Identify which cell holds the provided text, then report its (X, Y) central coordinate. 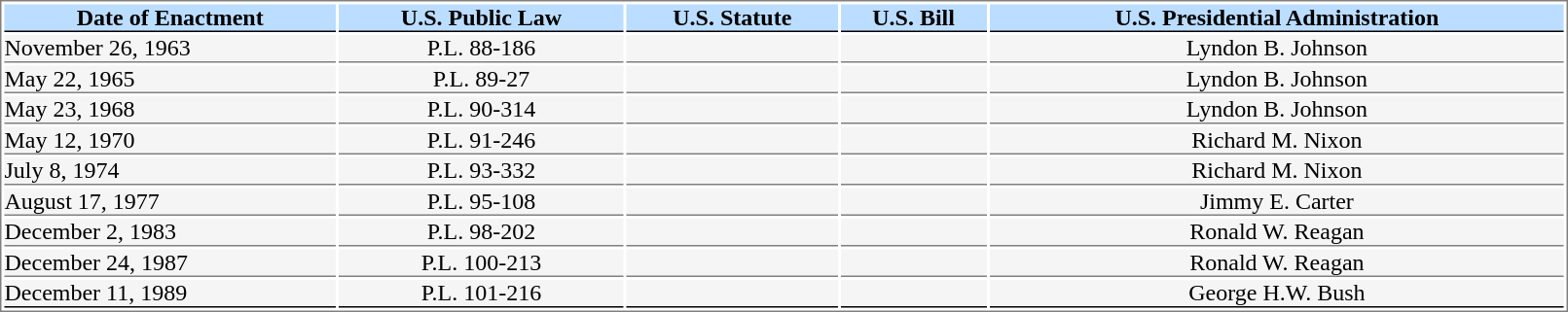
December 24, 1987 (169, 262)
November 26, 1963 (169, 49)
May 23, 1968 (169, 110)
P.L. 93-332 (481, 171)
Jimmy E. Carter (1277, 202)
P.L. 100-213 (481, 262)
P.L. 90-314 (481, 110)
Date of Enactment (169, 17)
P.L. 98-202 (481, 232)
U.S. Statute (732, 17)
May 22, 1965 (169, 80)
P.L. 101-216 (481, 294)
August 17, 1977 (169, 202)
P.L. 89-27 (481, 80)
U.S. Bill (913, 17)
July 8, 1974 (169, 171)
P.L. 88-186 (481, 49)
May 12, 1970 (169, 140)
George H.W. Bush (1277, 294)
U.S. Public Law (481, 17)
December 2, 1983 (169, 232)
P.L. 91-246 (481, 140)
December 11, 1989 (169, 294)
U.S. Presidential Administration (1277, 17)
P.L. 95-108 (481, 202)
